Return the (X, Y) coordinate for the center point of the cell that contains the specified text.  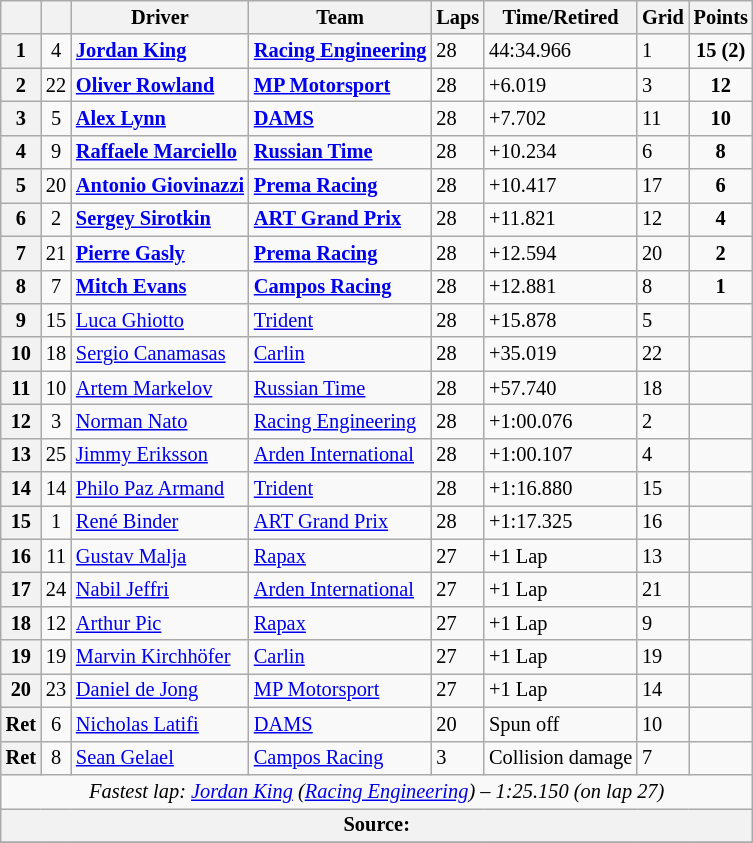
René Binder (160, 522)
Jordan King (160, 51)
Team (340, 17)
+10.417 (560, 186)
15 (2) (721, 51)
Philo Paz Armand (160, 489)
Nabil Jeffri (160, 589)
+57.740 (560, 388)
Alex Lynn (160, 118)
44:34.966 (560, 51)
Antonio Giovinazzi (160, 186)
Collision damage (560, 758)
Points (721, 17)
Raffaele Marciello (160, 152)
Fastest lap: Jordan King (Racing Engineering) – 1:25.150 (on lap 27) (377, 791)
+1:00.076 (560, 421)
Laps (458, 17)
Mitch Evans (160, 287)
Jimmy Eriksson (160, 455)
Oliver Rowland (160, 85)
+6.019 (560, 85)
+10.234 (560, 152)
Sean Gelael (160, 758)
Sergio Canamasas (160, 354)
25 (56, 455)
Grid (663, 17)
Norman Nato (160, 421)
Spun off (560, 724)
+7.702 (560, 118)
+12.881 (560, 287)
+1:00.107 (560, 455)
+15.878 (560, 320)
Daniel de Jong (160, 690)
Sergey Sirotkin (160, 219)
+1:16.880 (560, 489)
Driver (160, 17)
Nicholas Latifi (160, 724)
Marvin Kirchhöfer (160, 657)
Time/Retired (560, 17)
24 (56, 589)
Luca Ghiotto (160, 320)
Arthur Pic (160, 623)
+12.594 (560, 253)
+35.019 (560, 354)
Artem Markelov (160, 388)
Source: (377, 825)
Gustav Malja (160, 556)
23 (56, 690)
Pierre Gasly (160, 253)
+11.821 (560, 219)
+1:17.325 (560, 522)
